Capture the cell that displays the provided text and extract its [x, y] central coordinate. 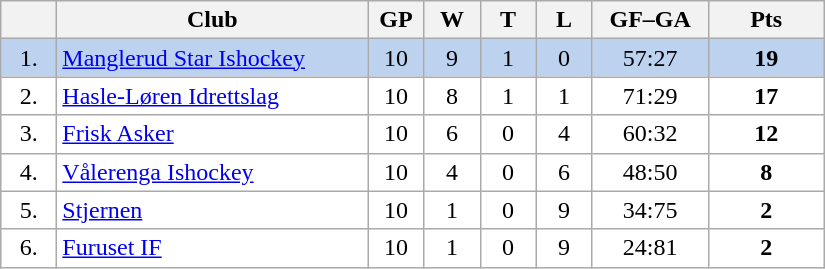
L [564, 20]
3. [29, 134]
17 [766, 96]
GF–GA [650, 20]
Frisk Asker [212, 134]
2. [29, 96]
71:29 [650, 96]
4. [29, 172]
Stjernen [212, 210]
60:32 [650, 134]
19 [766, 58]
Pts [766, 20]
48:50 [650, 172]
24:81 [650, 248]
Manglerud Star Ishockey [212, 58]
Furuset IF [212, 248]
57:27 [650, 58]
Club [212, 20]
T [508, 20]
Hasle-Løren Idrettslag [212, 96]
34:75 [650, 210]
GP [396, 20]
W [452, 20]
1. [29, 58]
Vålerenga Ishockey [212, 172]
5. [29, 210]
12 [766, 134]
6. [29, 248]
